Identify which cell holds the provided text, then report its [x, y] central coordinate. 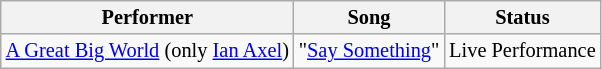
Song [369, 17]
"Say Something" [369, 51]
Status [522, 17]
Live Performance [522, 51]
Performer [148, 17]
A Great Big World (only Ian Axel) [148, 51]
